Extract the [x, y] coordinate from the center of the cell holding the provided text.  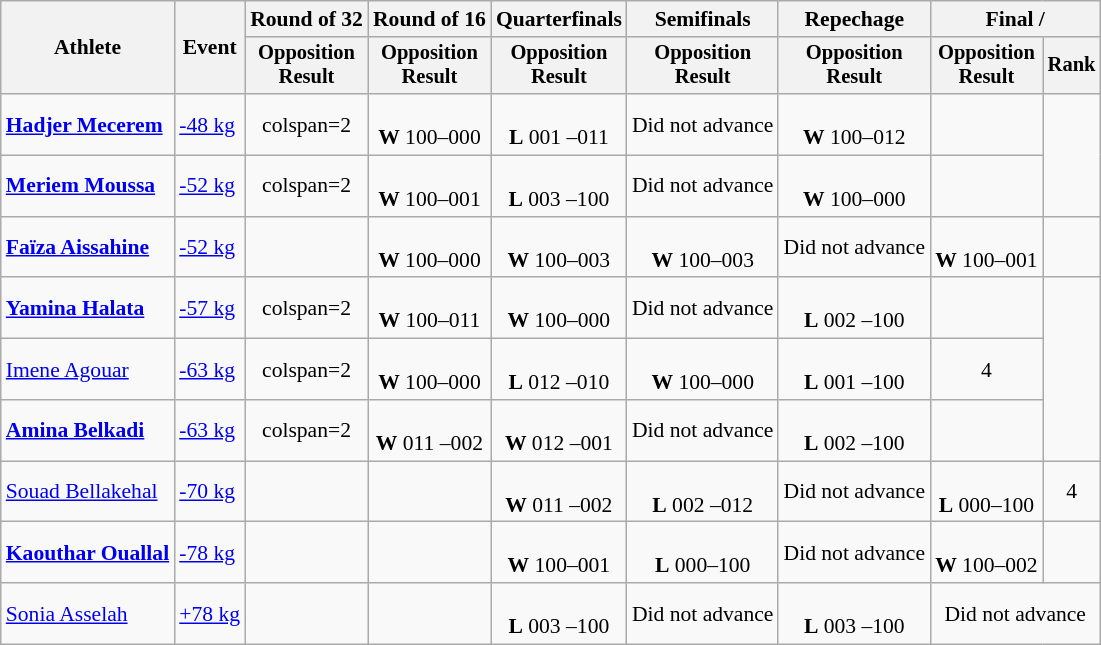
Imene Agouar [88, 370]
-78 kg [210, 552]
Sonia Asselah [88, 614]
Semifinals [703, 19]
L 001 –011 [559, 124]
Quarterfinals [559, 19]
Final / [1015, 19]
L 012 –010 [559, 370]
L 002 –012 [703, 492]
-70 kg [210, 492]
Repechage [854, 19]
Athlete [88, 48]
Round of 16 [430, 19]
Round of 32 [306, 19]
W 012 –001 [559, 430]
Event [210, 48]
-48 kg [210, 124]
L 001 –100 [854, 370]
W 100–002 [986, 552]
Kaouthar Ouallal [88, 552]
-57 kg [210, 308]
Faïza Aissahine [88, 248]
Souad Bellakehal [88, 492]
Amina Belkadi [88, 430]
Meriem Moussa [88, 186]
Rank [1072, 66]
W 100–011 [430, 308]
Hadjer Mecerem [88, 124]
+78 kg [210, 614]
Yamina Halata [88, 308]
W 100–012 [854, 124]
